Provide the [x, y] coordinate of the cell's center where the given text is located.  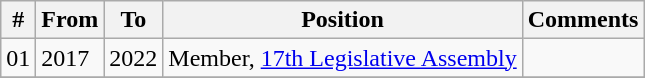
2022 [134, 58]
From [70, 20]
To [134, 20]
Position [342, 20]
Comments [583, 20]
Member, 17th Legislative Assembly [342, 58]
2017 [70, 58]
# [18, 20]
01 [18, 58]
